Locate the cell with the specified text and output its [x, y] center coordinate. 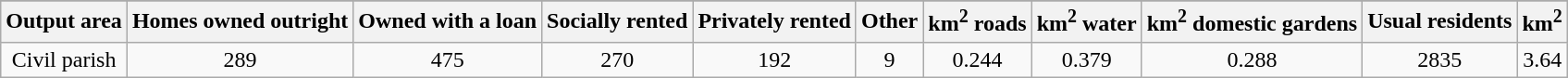
3.64 [1542, 59]
Socially rented [618, 22]
270 [618, 59]
Other [889, 22]
km2 [1542, 22]
475 [448, 59]
9 [889, 59]
2835 [1439, 59]
Civil parish [65, 59]
Owned with a loan [448, 22]
Output area [65, 22]
km2 domestic gardens [1252, 22]
0.288 [1252, 59]
km2 water [1086, 22]
Privately rented [775, 22]
km2 roads [977, 22]
0.244 [977, 59]
192 [775, 59]
289 [240, 59]
Homes owned outright [240, 22]
0.379 [1086, 59]
Usual residents [1439, 22]
